Pinpoint the cell where the given text exists, returning its (x, y) midpoint coordinate. 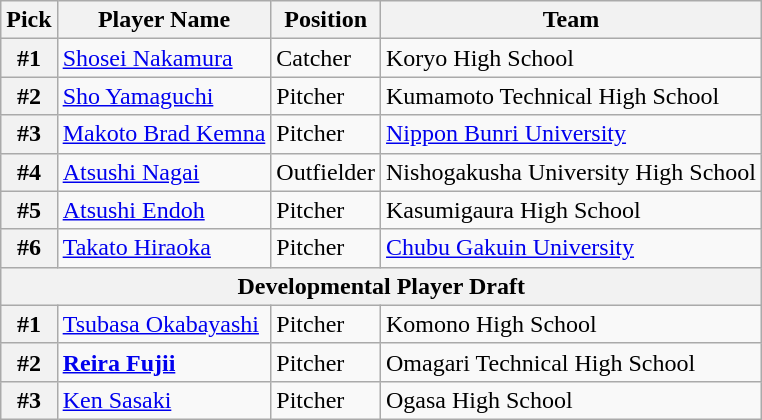
Outfielder (326, 172)
Team (572, 20)
Player Name (164, 20)
Makoto Brad Kemna (164, 134)
#4 (29, 172)
Kasumigaura High School (572, 210)
Atsushi Endoh (164, 210)
Reira Fujii (164, 362)
Atsushi Nagai (164, 172)
Kumamoto Technical High School (572, 96)
Ogasa High School (572, 400)
Developmental Player Draft (382, 286)
Nippon Bunri University (572, 134)
Position (326, 20)
#5 (29, 210)
Omagari Technical High School (572, 362)
Koryo High School (572, 58)
Ken Sasaki (164, 400)
#6 (29, 248)
Tsubasa Okabayashi (164, 324)
Catcher (326, 58)
Shosei Nakamura (164, 58)
Komono High School (572, 324)
Chubu Gakuin University (572, 248)
Nishogakusha University High School (572, 172)
Pick (29, 20)
Takato Hiraoka (164, 248)
Sho Yamaguchi (164, 96)
